Search for the cell housing the specified text and yield its [X, Y] center coordinate. 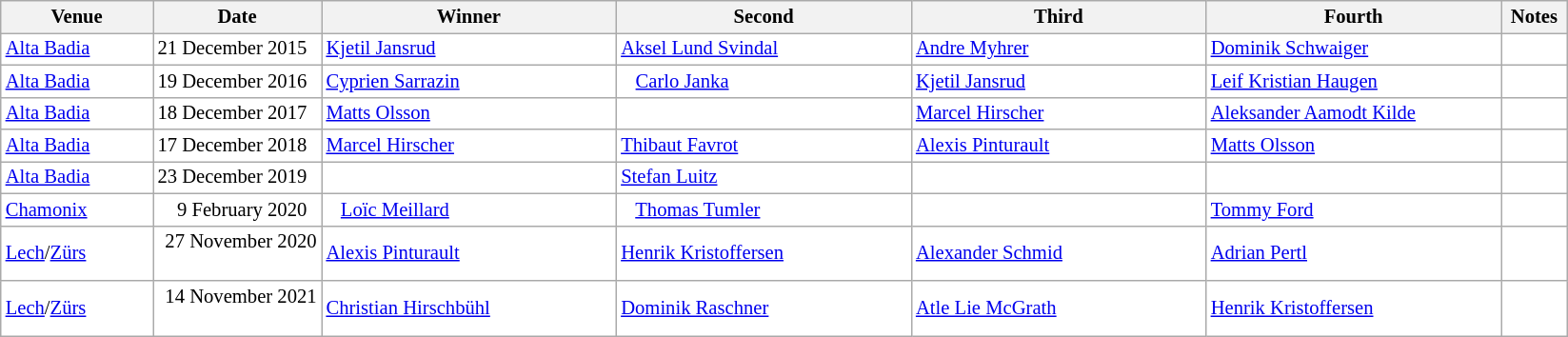
Chamonix [77, 209]
Andre Myhrer [1059, 49]
Dominik Schwaiger [1354, 49]
Alexander Schmid [1059, 253]
Venue [77, 16]
Fourth [1354, 16]
21 December 2015 [236, 49]
Aleksander Aamodt Kilde [1354, 113]
Cyprien Sarrazin [469, 81]
Date [236, 16]
27 November 2020 [236, 253]
Stefan Luitz [764, 177]
Tommy Ford [1354, 209]
Thibaut Favrot [764, 146]
18 December 2017 [236, 113]
17 December 2018 [236, 146]
Atle Lie McGrath [1059, 307]
Notes [1534, 16]
23 December 2019 [236, 177]
Winner [469, 16]
Carlo Janka [764, 81]
Leif Kristian Haugen [1354, 81]
14 November 2021 [236, 307]
Third [1059, 16]
Second [764, 16]
19 December 2016 [236, 81]
Dominik Raschner [764, 307]
Loïc Meillard [469, 209]
Aksel Lund Svindal [764, 49]
9 February 2020 [236, 209]
Christian Hirschbühl [469, 307]
Thomas Tumler [764, 209]
Adrian Pertl [1354, 253]
